Return the (x, y) coordinate for the center point of the cell that contains the specified text.  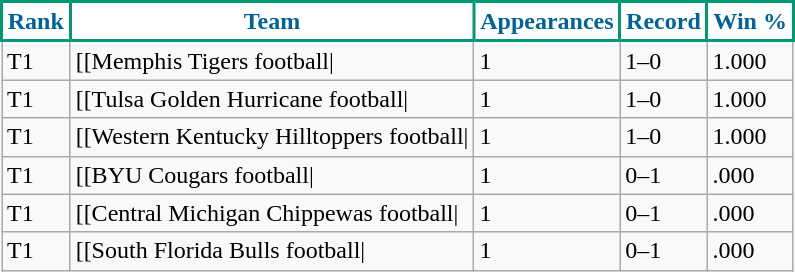
[[Tulsa Golden Hurricane football| (272, 99)
[[Memphis Tigers football| (272, 60)
Appearances (547, 22)
[[Central Michigan Chippewas football| (272, 213)
[[Western Kentucky Hilltoppers football| (272, 137)
Team (272, 22)
[[South Florida Bulls football| (272, 251)
Rank (36, 22)
[[BYU Cougars football| (272, 175)
Record (664, 22)
Win % (750, 22)
